Determine the (X, Y) coordinate at the center of the cell enclosing the given text.  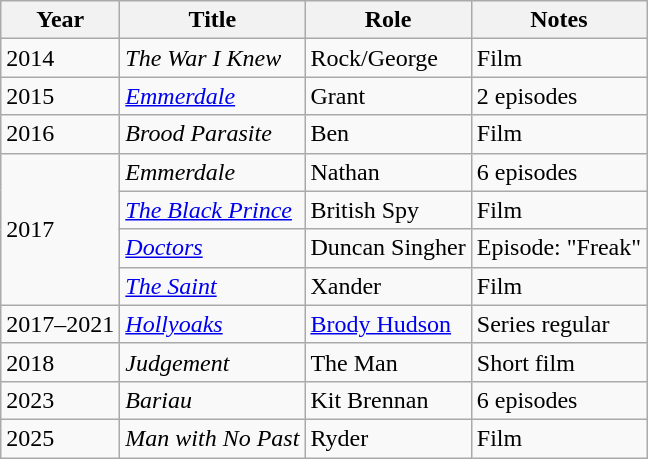
Duncan Singher (388, 248)
2015 (60, 96)
Episode: "Freak" (558, 248)
Role (388, 20)
Bariau (212, 400)
Man with No Past (212, 438)
2014 (60, 58)
2 episodes (558, 96)
Judgement (212, 362)
Hollyoaks (212, 324)
Rock/George (388, 58)
Kit Brennan (388, 400)
Title (212, 20)
Series regular (558, 324)
Xander (388, 286)
Notes (558, 20)
The Black Prince (212, 210)
2016 (60, 134)
Brody Hudson (388, 324)
Grant (388, 96)
Short film (558, 362)
Nathan (388, 172)
The Man (388, 362)
2017–2021 (60, 324)
2017 (60, 229)
Doctors (212, 248)
Ben (388, 134)
2023 (60, 400)
2025 (60, 438)
Ryder (388, 438)
The Saint (212, 286)
Brood Parasite (212, 134)
2018 (60, 362)
The War I Knew (212, 58)
Year (60, 20)
British Spy (388, 210)
